Scan for the cell matching the given text and deliver its [x, y] coordinate at center. 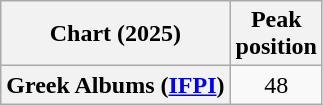
48 [276, 85]
Chart (2025) [116, 34]
Peakposition [276, 34]
Greek Albums (IFPI) [116, 85]
